For the text-containing cell, return its midpoint in [X, Y] coordinate format. 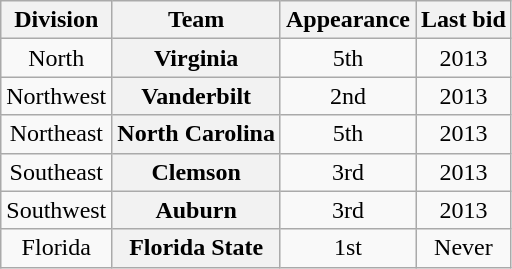
Virginia [196, 58]
Team [196, 20]
Clemson [196, 172]
Never [464, 248]
Appearance [348, 20]
Auburn [196, 210]
North Carolina [196, 134]
Northeast [56, 134]
1st [348, 248]
Last bid [464, 20]
Southwest [56, 210]
Southeast [56, 172]
Northwest [56, 96]
Division [56, 20]
Vanderbilt [196, 96]
2nd [348, 96]
Florida [56, 248]
Florida State [196, 248]
North [56, 58]
